Scan for the cell matching the given text and deliver its [x, y] coordinate at center. 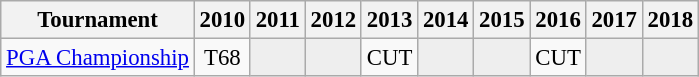
2018 [670, 20]
PGA Championship [98, 58]
2010 [222, 20]
2016 [558, 20]
2011 [278, 20]
2015 [502, 20]
T68 [222, 58]
Tournament [98, 20]
2013 [389, 20]
2017 [614, 20]
2014 [446, 20]
2012 [333, 20]
